Identify which cell holds the provided text, then report its [X, Y] central coordinate. 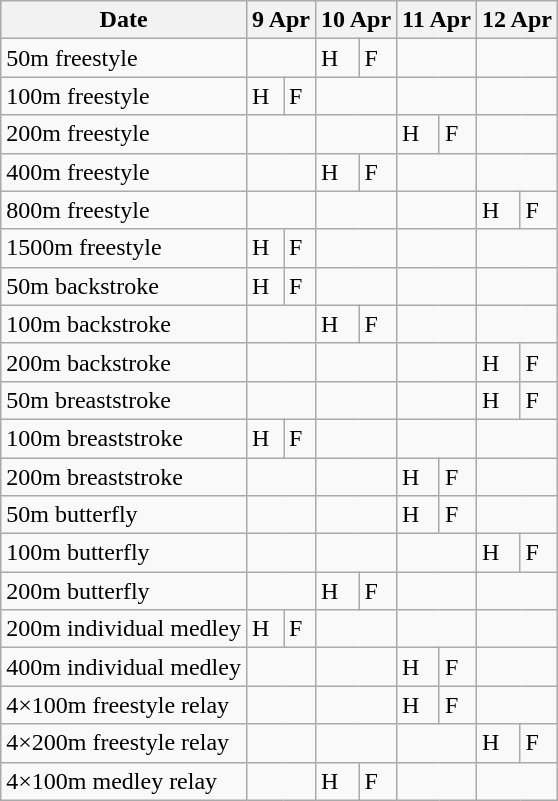
400m individual medley [124, 667]
400m freestyle [124, 172]
200m freestyle [124, 134]
200m backstroke [124, 362]
800m freestyle [124, 210]
50m breaststroke [124, 400]
9 Apr [280, 20]
4×100m medley relay [124, 781]
200m individual medley [124, 629]
4×200m freestyle relay [124, 743]
100m backstroke [124, 324]
50m backstroke [124, 286]
50m butterfly [124, 515]
Date [124, 20]
1500m freestyle [124, 248]
12 Apr [516, 20]
50m freestyle [124, 58]
100m breaststroke [124, 438]
4×100m freestyle relay [124, 705]
100m freestyle [124, 96]
100m butterfly [124, 553]
10 Apr [356, 20]
200m breaststroke [124, 477]
200m butterfly [124, 591]
11 Apr [437, 20]
